For the text-containing cell, return its midpoint in [x, y] coordinate format. 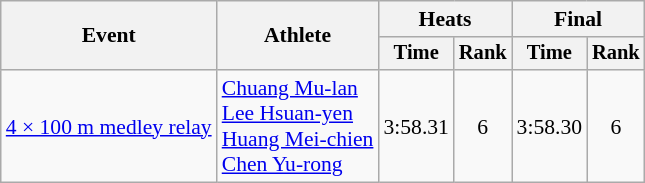
Event [109, 36]
4 × 100 m medley relay [109, 126]
3:58.31 [416, 126]
Heats [444, 19]
Final [578, 19]
Chuang Mu-lanLee Hsuan-yenHuang Mei-chienChen Yu-rong [298, 126]
Athlete [298, 36]
3:58.30 [550, 126]
